Detect which cell encompasses the target text, then output its [X, Y] center coordinate. 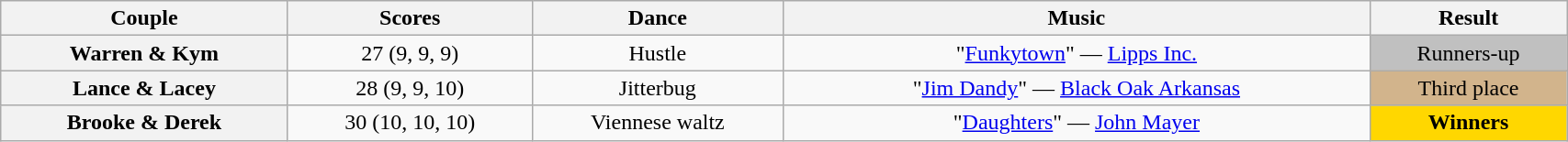
30 (10, 10, 10) [410, 123]
Lance & Lacey [144, 88]
Brooke & Derek [144, 123]
Dance [658, 18]
Viennese waltz [658, 123]
"Daughters" — John Mayer [1077, 123]
Couple [144, 18]
Scores [410, 18]
"Jim Dandy" — Black Oak Arkansas [1077, 88]
Winners [1468, 123]
Hustle [658, 53]
Third place [1468, 88]
Warren & Kym [144, 53]
"Funkytown" — Lipps Inc. [1077, 53]
Runners-up [1468, 53]
28 (9, 9, 10) [410, 88]
Jitterbug [658, 88]
27 (9, 9, 9) [410, 53]
Music [1077, 18]
Result [1468, 18]
